Extract the [x, y] coordinate from the center of the cell holding the provided text.  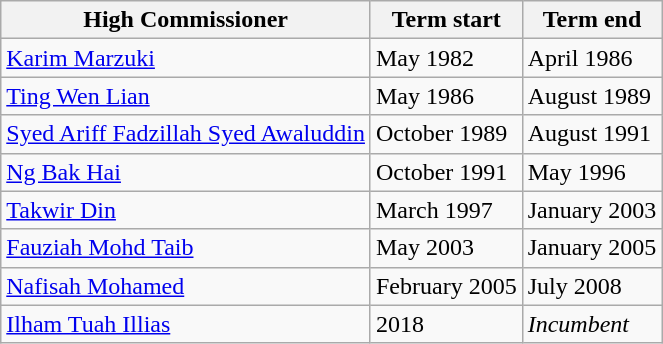
March 1997 [446, 210]
Takwir Din [186, 210]
May 2003 [446, 248]
January 2003 [592, 210]
May 1986 [446, 96]
2018 [446, 324]
May 1996 [592, 172]
October 1991 [446, 172]
August 1991 [592, 134]
February 2005 [446, 286]
October 1989 [446, 134]
Karim Marzuki [186, 58]
Incumbent [592, 324]
Term end [592, 20]
Syed Ariff Fadzillah Syed Awaluddin [186, 134]
Term start [446, 20]
Ting Wen Lian [186, 96]
July 2008 [592, 286]
Fauziah Mohd Taib [186, 248]
January 2005 [592, 248]
High Commissioner [186, 20]
August 1989 [592, 96]
April 1986 [592, 58]
Ilham Tuah Illias [186, 324]
Ng Bak Hai [186, 172]
Nafisah Mohamed [186, 286]
May 1982 [446, 58]
